Return the (x, y) coordinate for the center point of the cell that contains the specified text.  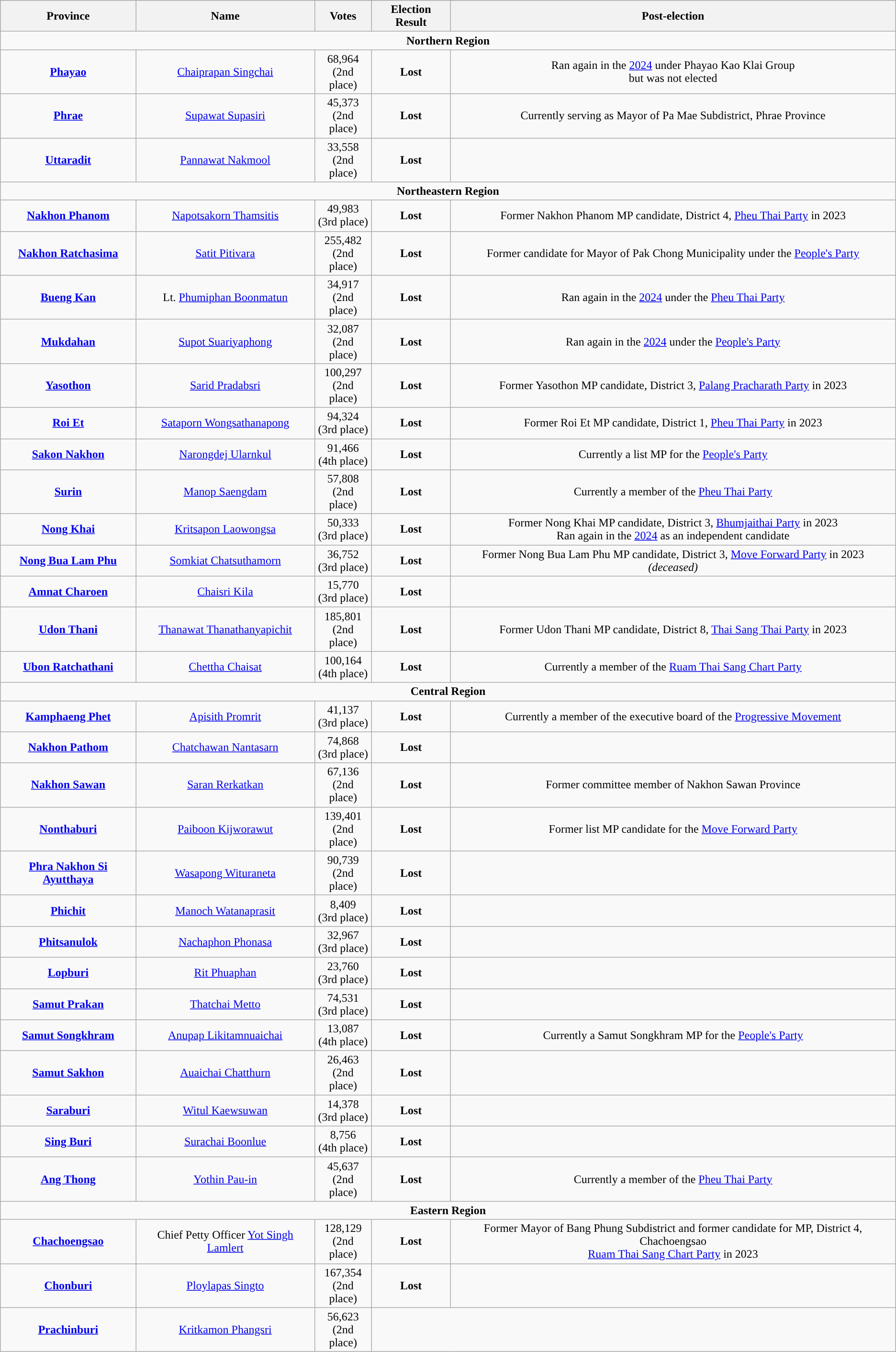
Wasapong Wituraneta (225, 873)
Chettha Chaisat (225, 667)
Pannawat Nakmool (225, 160)
Sakon Nakhon (68, 454)
Phrae (68, 116)
Former Roi Et MP candidate, District 1, Pheu Thai Party in 2023 (673, 423)
Ran again in the 2024 under the Pheu Thai Party (673, 297)
67,136 (2nd place) (343, 785)
Sing Buri (68, 1142)
Roi Et (68, 423)
Samut Prakan (68, 1004)
Ploylapas Singto (225, 1285)
Former Nong Bua Lam Phu MP candidate, District 3, Move Forward Party in 2023 (deceased) (673, 561)
Former Nong Khai MP candidate, District 3, Bhumjaithai Party in 2023 Ran again in the 2024 as an independent candidate (673, 529)
Lopburi (68, 972)
Apisith Promrit (225, 716)
Thatchai Metto (225, 1004)
Narongdej Ularnkul (225, 454)
139,401 (2nd place) (343, 829)
255,482 (2nd place) (343, 253)
Chaiprapan Singchai (225, 72)
50,333 (3rd place) (343, 529)
167,354 (2nd place) (343, 1285)
Votes (343, 16)
Ubon Ratchathani (68, 667)
Paiboon Kijworawut (225, 829)
Province (68, 16)
36,752 (3rd place) (343, 561)
45,637 (2nd place) (343, 1179)
49,983 (3rd place) (343, 215)
Chief Petty Officer Yot Singh Lamlert (225, 1241)
Nong Khai (68, 529)
68,964 (2nd place) (343, 72)
Kamphaeng Phet (68, 716)
Currently a list MP for the People's Party (673, 454)
Phichit (68, 910)
Manop Saengdam (225, 492)
Former list MP candidate for the Move Forward Party (673, 829)
34,917 (2nd place) (343, 297)
74,531 (3rd place) (343, 1004)
Prachinburi (68, 1330)
Former Mayor of Bang Phung Subdistrict and former candidate for MP, District 4, Chachoengsao Ruam Thai Sang Chart Party in 2023 (673, 1241)
185,801 (2nd place) (343, 629)
Saraburi (68, 1110)
15,770 (3rd place) (343, 592)
Ran again in the 2024 under Phayao Kao Klai Group but was not elected (673, 72)
Former Udon Thani MP candidate, District 8, Thai Sang Thai Party in 2023 (673, 629)
Former Nakhon Phanom MP candidate, District 4, Pheu Thai Party in 2023 (673, 215)
Amnat Charoen (68, 592)
Udon Thani (68, 629)
Post-election (673, 16)
Thanawat Thanathanyapichit (225, 629)
Satit Pitivara (225, 253)
Nakhon Ratchasima (68, 253)
128,129 (2nd place) (343, 1241)
Samut Songkhram (68, 1036)
90,739 (2nd place) (343, 873)
Nonthaburi (68, 829)
33,558 (2nd place) (343, 160)
Phitsanulok (68, 942)
Nakhon Sawan (68, 785)
Saran Rerkatkan (225, 785)
Napotsakorn Thamsitis (225, 215)
Currently a member of the Ruam Thai Sang Chart Party (673, 667)
Sarid Pradabsri (225, 385)
32,967 (3rd place) (343, 942)
14,378 (3rd place) (343, 1110)
23,760 (3rd place) (343, 972)
100,164 (4th place) (343, 667)
Former committee member of Nakhon Sawan Province (673, 785)
Supawat Supasiri (225, 116)
Supot Suariyaphong (225, 341)
Yasothon (68, 385)
94,324 (3rd place) (343, 423)
Election Result (411, 16)
91,466 (4th place) (343, 454)
100,297 (2nd place) (343, 385)
Former Yasothon MP candidate, District 3, Palang Pracharath Party in 2023 (673, 385)
Rit Phuaphan (225, 972)
Bueng Kan (68, 297)
Lt. Phumiphan Boonmatun (225, 297)
Northeastern Region (448, 191)
Phra Nakhon Si Ayutthaya (68, 873)
Name (225, 16)
Currently serving as Mayor of Pa Mae Subdistrict, Phrae Province (673, 116)
Nakhon Pathom (68, 748)
Chonburi (68, 1285)
Ang Thong (68, 1179)
Surachai Boonlue (225, 1142)
Currently a Samut Songkhram MP for the People's Party (673, 1036)
32,087 (2nd place) (343, 341)
Central Region (448, 692)
Mukdahan (68, 341)
26,463 (2nd place) (343, 1073)
Witul Kaewsuwan (225, 1110)
45,373 (2nd place) (343, 116)
Chaisri Kila (225, 592)
Uttaradit (68, 160)
Eastern Region (448, 1210)
Surin (68, 492)
Manoch Watanaprasit (225, 910)
Northern Region (448, 41)
Former candidate for Mayor of Pak Chong Municipality under the People's Party (673, 253)
Chatchawan Nantasarn (225, 748)
57,808 (2nd place) (343, 492)
41,137 (3rd place) (343, 716)
Chachoengsao (68, 1241)
Currently a member of the executive board of the Progressive Movement (673, 716)
8,409 (3rd place) (343, 910)
Yothin Pau-in (225, 1179)
56,623 (2nd place) (343, 1330)
Anupap Likitamnuaichai (225, 1036)
Ran again in the 2024 under the People's Party (673, 341)
Nachaphon Phonasa (225, 942)
Nong Bua Lam Phu (68, 561)
Somkiat Chatsuthamorn (225, 561)
Kritkamon Phangsri (225, 1330)
Phayao (68, 72)
Sataporn Wongsathanapong (225, 423)
Samut Sakhon (68, 1073)
Kritsapon Laowongsa (225, 529)
8,756 (4th place) (343, 1142)
74,868 (3rd place) (343, 748)
13,087 (4th place) (343, 1036)
Nakhon Phanom (68, 215)
Auaichai Chatthurn (225, 1073)
